Capture the cell that displays the provided text and extract its [X, Y] central coordinate. 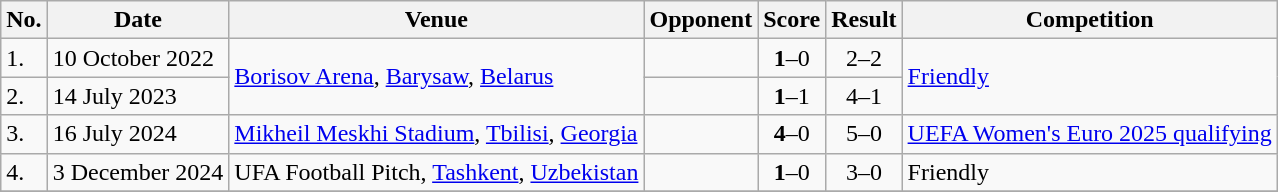
UFA Football Pitch, Tashkent, Uzbekistan [436, 172]
No. [24, 20]
Borisov Arena, Barysaw, Belarus [436, 77]
4. [24, 172]
Result [864, 20]
4–1 [864, 96]
3. [24, 134]
Venue [436, 20]
Score [792, 20]
10 October 2022 [138, 58]
16 July 2024 [138, 134]
1–1 [792, 96]
Date [138, 20]
2–2 [864, 58]
Competition [1090, 20]
5–0 [864, 134]
UEFA Women's Euro 2025 qualifying [1090, 134]
14 July 2023 [138, 96]
3 December 2024 [138, 172]
2. [24, 96]
1. [24, 58]
Mikheil Meskhi Stadium, Tbilisi, Georgia [436, 134]
3–0 [864, 172]
4–0 [792, 134]
Opponent [701, 20]
